From the cell containing the given text, extract its center point as [X, Y] coordinate. 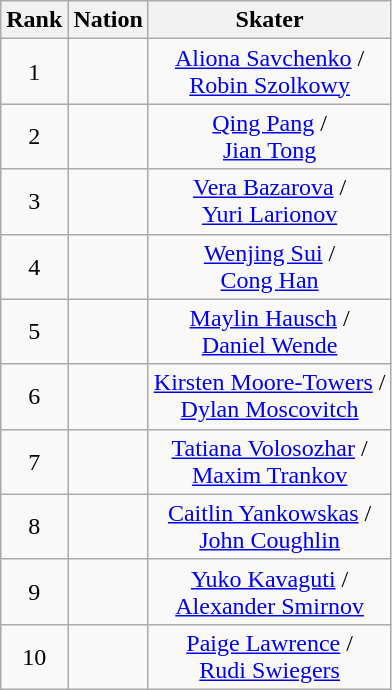
10 [34, 656]
8 [34, 526]
Yuko Kavaguti / Alexander Smirnov [270, 592]
7 [34, 462]
2 [34, 136]
6 [34, 396]
Kirsten Moore-Towers / Dylan Moscovitch [270, 396]
3 [34, 202]
Skater [270, 20]
Aliona Savchenko / Robin Szolkowy [270, 72]
4 [34, 266]
5 [34, 332]
9 [34, 592]
Caitlin Yankowskas / John Coughlin [270, 526]
1 [34, 72]
Qing Pang / Jian Tong [270, 136]
Maylin Hausch / Daniel Wende [270, 332]
Tatiana Volosozhar / Maxim Trankov [270, 462]
Wenjing Sui / Cong Han [270, 266]
Paige Lawrence / Rudi Swiegers [270, 656]
Nation [108, 20]
Vera Bazarova / Yuri Larionov [270, 202]
Rank [34, 20]
